Capture the cell that displays the provided text and extract its [X, Y] central coordinate. 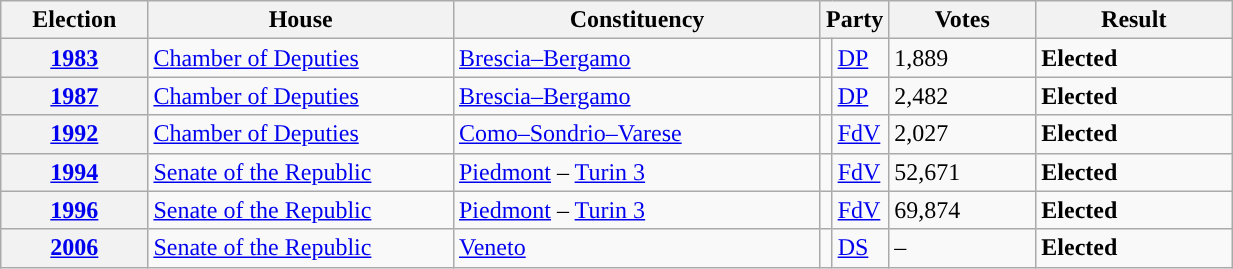
1996 [74, 210]
1983 [74, 58]
Constituency [636, 20]
Veneto [636, 248]
52,671 [962, 172]
House [301, 20]
Votes [962, 20]
2,482 [962, 96]
– [962, 248]
2,027 [962, 134]
DS [860, 248]
2006 [74, 248]
Result [1134, 20]
Party [854, 20]
1992 [74, 134]
69,874 [962, 210]
1994 [74, 172]
Election [74, 20]
Como–Sondrio–Varese [636, 134]
1,889 [962, 58]
1987 [74, 96]
